Identify which cell holds the provided text, then report its (x, y) central coordinate. 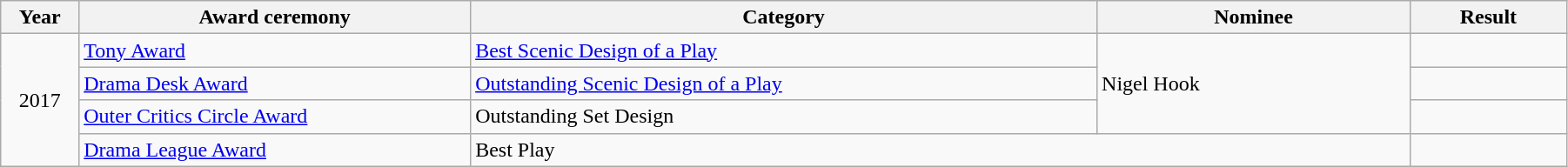
Result (1488, 17)
Best Play (941, 150)
Year (40, 17)
Award ceremony (275, 17)
Best Scenic Design of a Play (784, 50)
Tony Award (275, 50)
Category (784, 17)
Nominee (1254, 17)
Outer Critics Circle Award (275, 117)
Nigel Hook (1254, 83)
Outstanding Set Design (784, 117)
Drama Desk Award (275, 83)
Outstanding Scenic Design of a Play (784, 83)
Drama League Award (275, 150)
2017 (40, 100)
